Locate the cell with the specified text and output its [X, Y] center coordinate. 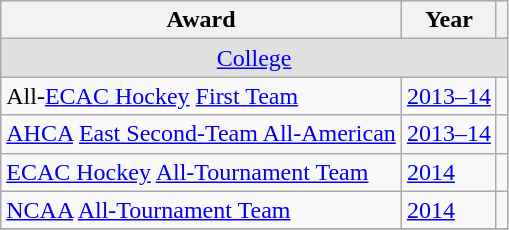
NCAA All-Tournament Team [202, 210]
AHCA East Second-Team All-American [202, 134]
All-ECAC Hockey First Team [202, 96]
Award [202, 20]
ECAC Hockey All-Tournament Team [202, 172]
College [254, 58]
Year [448, 20]
